Pinpoint the cell where the given text exists, returning its (x, y) midpoint coordinate. 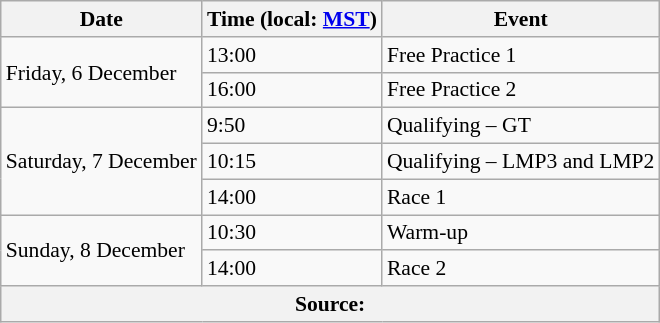
Race 1 (521, 197)
10:30 (292, 233)
Race 2 (521, 269)
Source: (330, 304)
Friday, 6 December (102, 72)
Qualifying – LMP3 and LMP2 (521, 162)
13:00 (292, 55)
Event (521, 19)
Date (102, 19)
Time (local: MST) (292, 19)
Sunday, 8 December (102, 250)
Warm-up (521, 233)
Free Practice 2 (521, 90)
9:50 (292, 126)
Saturday, 7 December (102, 162)
Qualifying – GT (521, 126)
10:15 (292, 162)
Free Practice 1 (521, 55)
16:00 (292, 90)
